Extract the (X, Y) coordinate from the center of the cell holding the provided text.  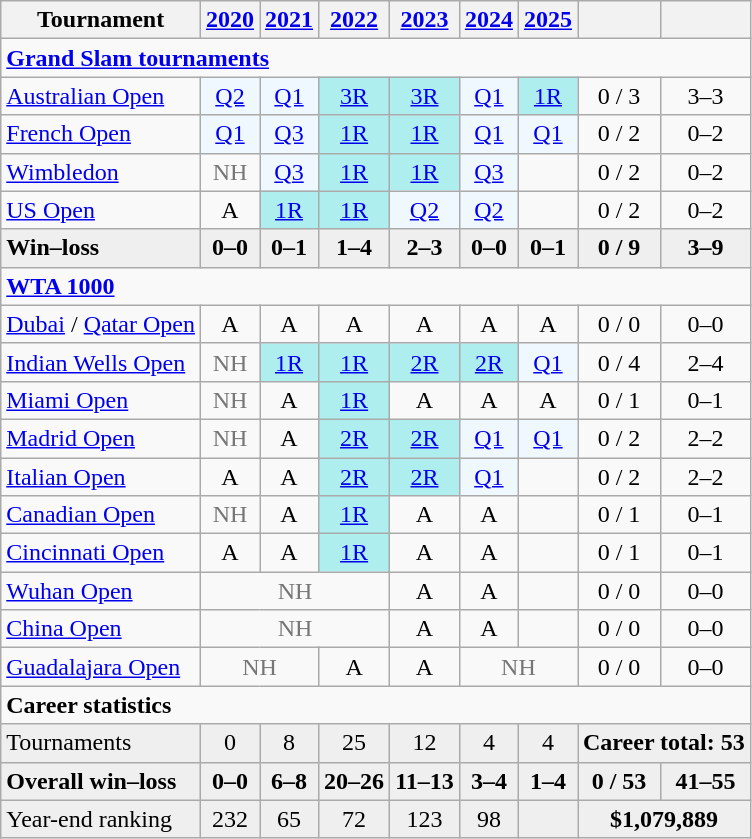
Australian Open (101, 96)
8 (290, 743)
Miami Open (101, 400)
3–9 (706, 248)
French Open (101, 134)
Win–loss (101, 248)
98 (488, 819)
2–4 (706, 362)
$1,079,889 (664, 819)
0 (230, 743)
China Open (101, 629)
Tournament (101, 20)
2024 (488, 20)
41–55 (706, 781)
2022 (354, 20)
Tournaments (101, 743)
Italian Open (101, 477)
2–3 (425, 248)
Indian Wells Open (101, 362)
2021 (290, 20)
Canadian Open (101, 515)
Wimbledon (101, 172)
Guadalajara Open (101, 667)
232 (230, 819)
WTA 1000 (376, 286)
123 (425, 819)
Grand Slam tournaments (376, 58)
11–13 (425, 781)
2025 (548, 20)
Cincinnati Open (101, 553)
3–4 (488, 781)
72 (354, 819)
0 / 9 (620, 248)
US Open (101, 210)
Overall win–loss (101, 781)
0 / 3 (620, 96)
0 / 53 (620, 781)
65 (290, 819)
2020 (230, 20)
Career total: 53 (664, 743)
25 (354, 743)
6–8 (290, 781)
Wuhan Open (101, 591)
2023 (425, 20)
20–26 (354, 781)
Madrid Open (101, 438)
Career statistics (376, 705)
12 (425, 743)
Dubai / Qatar Open (101, 324)
3–3 (706, 96)
0 / 4 (620, 362)
Year-end ranking (101, 819)
